Identify which cell holds the provided text, then report its [X, Y] central coordinate. 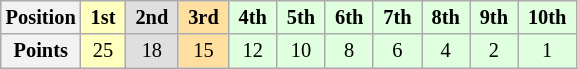
4th [253, 17]
6 [397, 51]
1 [547, 51]
5th [301, 17]
2nd [152, 17]
8th [446, 17]
25 [104, 51]
10th [547, 17]
8 [349, 51]
3rd [203, 17]
12 [253, 51]
18 [152, 51]
7th [397, 17]
Position [41, 17]
10 [301, 51]
9th [494, 17]
Points [41, 51]
1st [104, 17]
15 [203, 51]
4 [446, 51]
6th [349, 17]
2 [494, 51]
